From the cell containing the given text, extract its center point as (X, Y) coordinate. 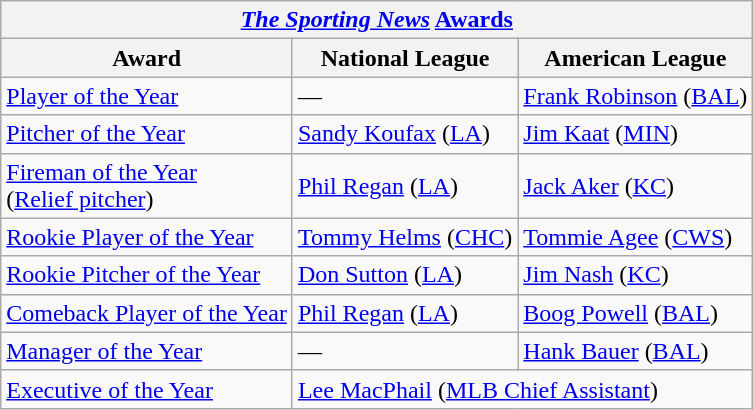
Lee MacPhail (MLB Chief Assistant) (522, 389)
Frank Robinson (BAL) (636, 96)
Player of the Year (147, 96)
Jack Aker (KC) (636, 186)
Rookie Pitcher of the Year (147, 275)
Rookie Player of the Year (147, 237)
Tommy Helms (CHC) (404, 237)
Executive of the Year (147, 389)
The Sporting News Awards (377, 20)
Don Sutton (LA) (404, 275)
National League (404, 58)
Tommie Agee (CWS) (636, 237)
Fireman of the Year(Relief pitcher) (147, 186)
Manager of the Year (147, 351)
Hank Bauer (BAL) (636, 351)
American League (636, 58)
Pitcher of the Year (147, 134)
Sandy Koufax (LA) (404, 134)
Award (147, 58)
Boog Powell (BAL) (636, 313)
Comeback Player of the Year (147, 313)
Jim Nash (KC) (636, 275)
Jim Kaat (MIN) (636, 134)
